Scan for the cell matching the given text and deliver its (x, y) coordinate at center. 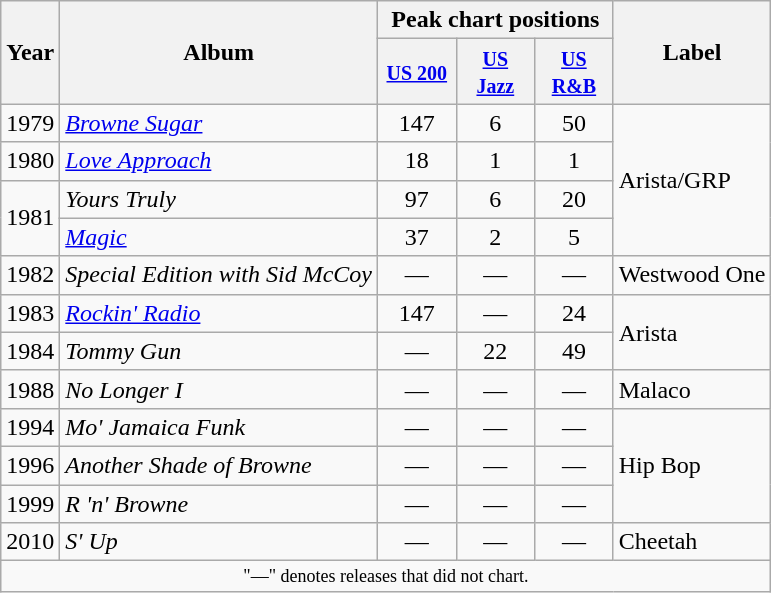
Browne Sugar (219, 123)
No Longer I (219, 389)
20 (574, 199)
2010 (30, 542)
Cheetah (692, 542)
Year (30, 52)
1999 (30, 503)
Album (219, 52)
Arista/GRP (692, 180)
Rockin' Radio (219, 313)
49 (574, 351)
Peak chart positions (496, 20)
Arista (692, 332)
Special Edition with Sid McCoy (219, 275)
1981 (30, 218)
US Jazz (496, 72)
Hip Bop (692, 465)
1983 (30, 313)
1984 (30, 351)
S' Up (219, 542)
5 (574, 237)
1979 (30, 123)
24 (574, 313)
50 (574, 123)
Malaco (692, 389)
Label (692, 52)
97 (418, 199)
Love Approach (219, 161)
US R&B (574, 72)
2 (496, 237)
Yours Truly (219, 199)
Tommy Gun (219, 351)
18 (418, 161)
37 (418, 237)
1982 (30, 275)
1994 (30, 427)
Another Shade of Browne (219, 465)
Mo' Jamaica Funk (219, 427)
Westwood One (692, 275)
R 'n' Browne (219, 503)
22 (496, 351)
1980 (30, 161)
1988 (30, 389)
US 200 (418, 72)
Magic (219, 237)
"—" denotes releases that did not chart. (386, 576)
1996 (30, 465)
